Locate the cell with the specified text and output its (X, Y) center coordinate. 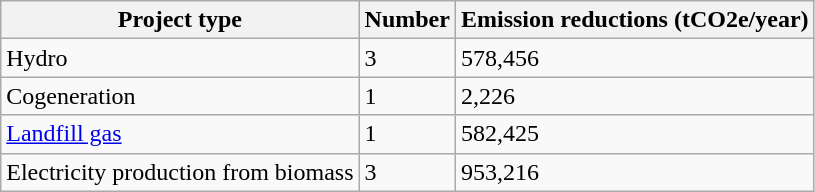
Landfill gas (180, 134)
953,216 (634, 172)
Electricity production from biomass (180, 172)
578,456 (634, 58)
Hydro (180, 58)
Project type (180, 20)
Number (407, 20)
582,425 (634, 134)
2,226 (634, 96)
Cogeneration (180, 96)
Emission reductions (tCO2e/year) (634, 20)
